Pinpoint the cell where the given text exists, returning its [X, Y] midpoint coordinate. 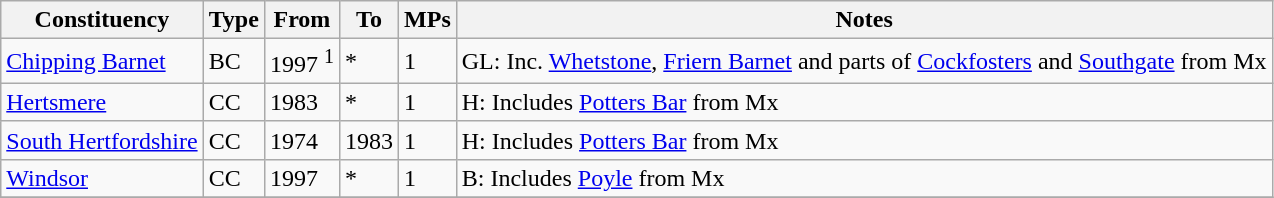
Notes [864, 20]
1997 [302, 178]
Windsor [102, 178]
To [368, 20]
BC [234, 62]
1997 1 [302, 62]
South Hertfordshire [102, 140]
From [302, 20]
Type [234, 20]
B: Includes Poyle from Mx [864, 178]
1974 [302, 140]
Hertsmere [102, 102]
GL: Inc. Whetstone, Friern Barnet and parts of Cockfosters and Southgate from Mx [864, 62]
Chipping Barnet [102, 62]
Constituency [102, 20]
MPs [428, 20]
